Return the [x, y] coordinate for the center point of the cell that contains the specified text.  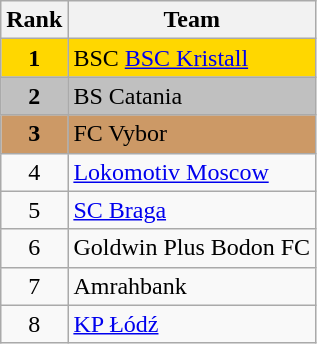
BS Catania [192, 96]
Amrahbank [192, 286]
FC Vybor [192, 134]
Rank [34, 20]
Lokomotiv Moscow [192, 172]
Goldwin Plus Bodon FC [192, 248]
4 [34, 172]
2 [34, 96]
5 [34, 210]
Team [192, 20]
SC Braga [192, 210]
3 [34, 134]
1 [34, 58]
KP Łódź [192, 324]
6 [34, 248]
7 [34, 286]
8 [34, 324]
BSC BSC Kristall [192, 58]
